Extract the [X, Y] coordinate from the center of the cell holding the provided text.  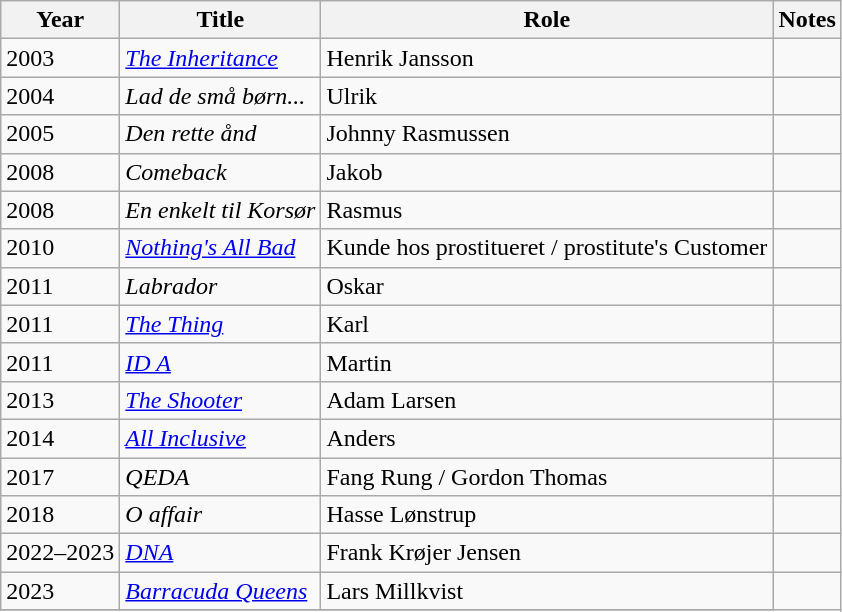
Labrador [220, 286]
Notes [807, 20]
O affair [220, 515]
Lars Millkvist [547, 591]
Title [220, 20]
2014 [60, 438]
Fang Rung / Gordon Thomas [547, 477]
2022–2023 [60, 553]
The Inheritance [220, 58]
2004 [60, 96]
Rasmus [547, 210]
Kunde hos prostitueret / prostitute's Customer [547, 248]
Comeback [220, 172]
2013 [60, 400]
2010 [60, 248]
Anders [547, 438]
The Shooter [220, 400]
2018 [60, 515]
The Thing [220, 324]
2023 [60, 591]
Adam Larsen [547, 400]
2005 [60, 134]
Den rette ånd [220, 134]
2003 [60, 58]
Henrik Jansson [547, 58]
Nothing's All Bad [220, 248]
DNA [220, 553]
Oskar [547, 286]
QEDA [220, 477]
Johnny Rasmussen [547, 134]
Barracuda Queens [220, 591]
2017 [60, 477]
Year [60, 20]
Frank Krøjer Jensen [547, 553]
Hasse Lønstrup [547, 515]
Lad de små børn... [220, 96]
Karl [547, 324]
Martin [547, 362]
Ulrik [547, 96]
ID A [220, 362]
En enkelt til Korsør [220, 210]
Jakob [547, 172]
Role [547, 20]
All Inclusive [220, 438]
